Capture the cell that displays the provided text and extract its [x, y] central coordinate. 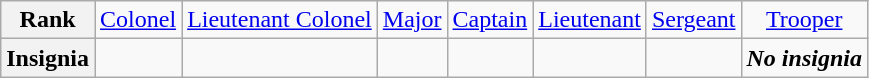
Sergeant [694, 20]
Captain [490, 20]
No insignia [804, 58]
Rank [48, 20]
Insignia [48, 58]
Lieutenant [590, 20]
Major [412, 20]
Trooper [804, 20]
Colonel [138, 20]
Lieutenant Colonel [280, 20]
